Detect which cell encompasses the target text, then output its [x, y] center coordinate. 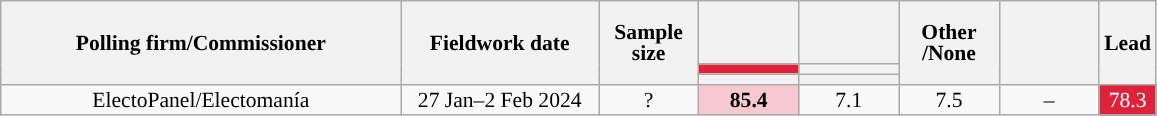
Polling firm/Commissioner [201, 42]
Other/None [949, 42]
7.1 [849, 100]
Fieldwork date [500, 42]
? [648, 100]
27 Jan–2 Feb 2024 [500, 100]
– [1049, 100]
78.3 [1128, 100]
Sample size [648, 42]
85.4 [749, 100]
Lead [1128, 42]
ElectoPanel/Electomanía [201, 100]
7.5 [949, 100]
